Scan for the cell matching the given text and deliver its [X, Y] coordinate at center. 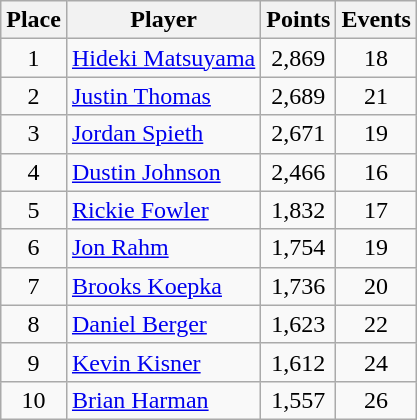
2,466 [298, 172]
1,612 [298, 362]
21 [376, 96]
1,557 [298, 400]
1,623 [298, 324]
22 [376, 324]
1,736 [298, 286]
7 [34, 286]
2 [34, 96]
9 [34, 362]
8 [34, 324]
24 [376, 362]
1 [34, 58]
1,832 [298, 210]
4 [34, 172]
Daniel Berger [163, 324]
2,689 [298, 96]
2,671 [298, 134]
6 [34, 248]
Hideki Matsuyama [163, 58]
16 [376, 172]
3 [34, 134]
5 [34, 210]
18 [376, 58]
26 [376, 400]
Player [163, 20]
Jon Rahm [163, 248]
Brooks Koepka [163, 286]
Dustin Johnson [163, 172]
Place [34, 20]
17 [376, 210]
Points [298, 20]
Events [376, 20]
2,869 [298, 58]
10 [34, 400]
20 [376, 286]
Brian Harman [163, 400]
1,754 [298, 248]
Jordan Spieth [163, 134]
Justin Thomas [163, 96]
Kevin Kisner [163, 362]
Rickie Fowler [163, 210]
